Detect which cell encompasses the target text, then output its [x, y] center coordinate. 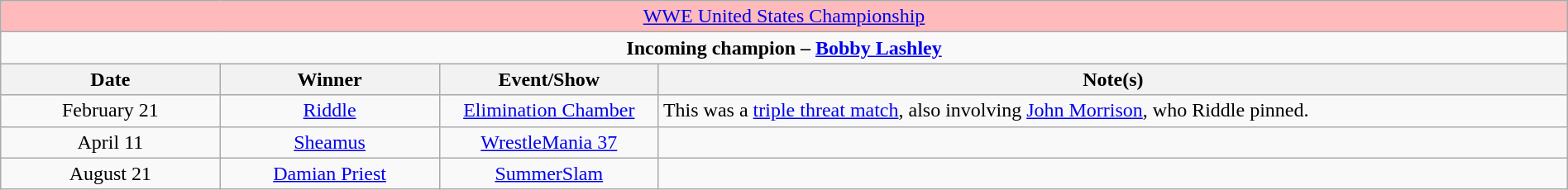
Incoming champion – Bobby Lashley [784, 48]
Date [111, 79]
Note(s) [1113, 79]
This was a triple threat match, also involving John Morrison, who Riddle pinned. [1113, 111]
February 21 [111, 111]
WWE United States Championship [784, 17]
August 21 [111, 173]
Event/Show [549, 79]
Sheamus [329, 142]
Elimination Chamber [549, 111]
Winner [329, 79]
WrestleMania 37 [549, 142]
Damian Priest [329, 173]
Riddle [329, 111]
April 11 [111, 142]
SummerSlam [549, 173]
